Output the [X, Y] coordinate of the center of the cell containing the given text.  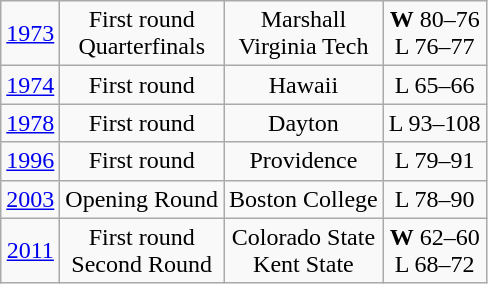
W 62–60L 68–72 [434, 250]
Opening Round [142, 199]
Colorado StateKent State [304, 250]
Dayton [304, 123]
L 78–90 [434, 199]
1996 [30, 161]
L 79–91 [434, 161]
W 80–76L 76–77 [434, 34]
1974 [30, 85]
1973 [30, 34]
Providence [304, 161]
L 65–66 [434, 85]
First roundQuarterfinals [142, 34]
L 93–108 [434, 123]
2003 [30, 199]
Boston College [304, 199]
First roundSecond Round [142, 250]
MarshallVirginia Tech [304, 34]
1978 [30, 123]
2011 [30, 250]
Hawaii [304, 85]
